Scan for the cell matching the given text and deliver its [x, y] coordinate at center. 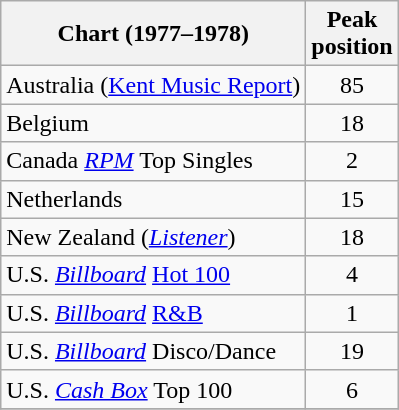
Chart (1977–1978) [154, 34]
U.S. Billboard Hot 100 [154, 275]
Netherlands [154, 199]
2 [352, 161]
85 [352, 85]
U.S. Cash Box Top 100 [154, 389]
19 [352, 351]
Canada RPM Top Singles [154, 161]
6 [352, 389]
4 [352, 275]
U.S. Billboard R&B [154, 313]
1 [352, 313]
Belgium [154, 123]
U.S. Billboard Disco/Dance [154, 351]
New Zealand (Listener) [154, 237]
Peakposition [352, 34]
15 [352, 199]
Australia (Kent Music Report) [154, 85]
